Extract the [x, y] coordinate from the center of the cell holding the provided text.  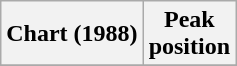
Peakposition [189, 34]
Chart (1988) [72, 34]
